Determine the [X, Y] coordinate at the center of the cell enclosing the given text.  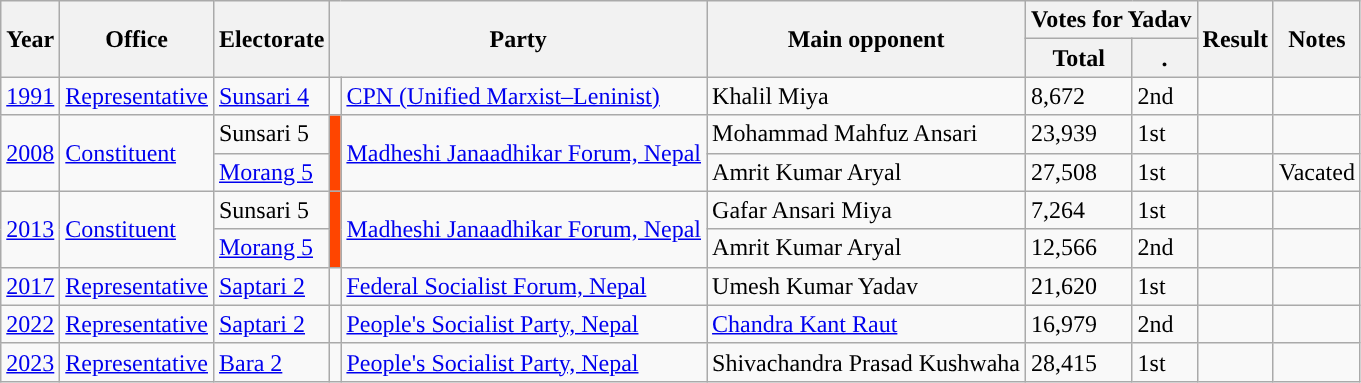
Federal Socialist Forum, Nepal [524, 286]
Umesh Kumar Yadav [866, 286]
Shivachandra Prasad Kushwaha [866, 362]
Result [1235, 39]
8,672 [1079, 96]
2017 [30, 286]
Electorate [271, 39]
Chandra Kant Raut [866, 324]
CPN (Unified Marxist–Leninist) [524, 96]
Sunsari 4 [271, 96]
21,620 [1079, 286]
12,566 [1079, 248]
Mohammad Mahfuz Ansari [866, 134]
Party [518, 39]
Vacated [1316, 172]
Notes [1316, 39]
Office [137, 39]
27,508 [1079, 172]
2022 [30, 324]
Main opponent [866, 39]
. [1164, 58]
16,979 [1079, 324]
28,415 [1079, 362]
Khalil Miya [866, 96]
2023 [30, 362]
1991 [30, 96]
7,264 [1079, 210]
2008 [30, 153]
Total [1079, 58]
Year [30, 39]
23,939 [1079, 134]
Bara 2 [271, 362]
Votes for Yadav [1112, 20]
Gafar Ansari Miya [866, 210]
2013 [30, 229]
